Scan for the cell matching the given text and deliver its (X, Y) coordinate at center. 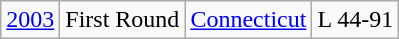
First Round (122, 20)
2003 (30, 20)
Connecticut (248, 20)
L 44-91 (356, 20)
